Determine the [X, Y] coordinate at the center of the cell enclosing the given text.  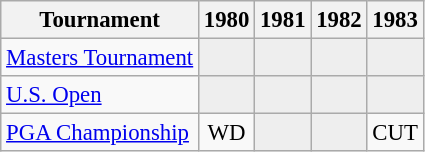
Tournament [100, 20]
PGA Championship [100, 133]
1982 [339, 20]
WD [227, 133]
1980 [227, 20]
Masters Tournament [100, 58]
CUT [395, 133]
1981 [283, 20]
1983 [395, 20]
U.S. Open [100, 95]
